Locate the cell with the specified text and output its [x, y] center coordinate. 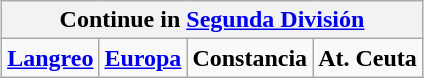
Europa [143, 58]
Langreo [50, 58]
At. Ceuta [368, 58]
Constancia [250, 58]
Continue in Segunda División [212, 20]
